Search for the cell housing the specified text and yield its [x, y] center coordinate. 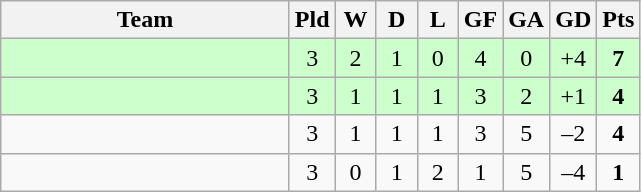
+4 [574, 58]
W [356, 20]
Team [146, 20]
GF [480, 20]
–2 [574, 134]
–4 [574, 172]
GA [526, 20]
L [438, 20]
Pld [312, 20]
GD [574, 20]
D [396, 20]
Pts [618, 20]
+1 [574, 96]
7 [618, 58]
